Extract the [X, Y] coordinate from the center of the cell holding the provided text.  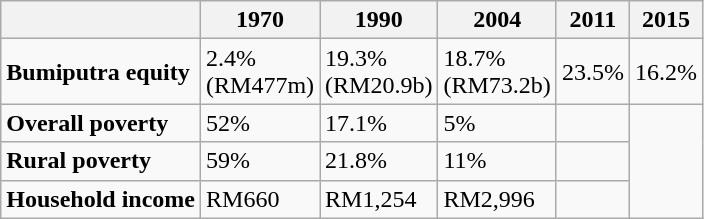
RM660 [260, 199]
Overall poverty [101, 123]
19.3%(RM20.9b) [379, 72]
52% [260, 123]
Household income [101, 199]
2011 [592, 20]
RM2,996 [497, 199]
23.5% [592, 72]
5% [497, 123]
RM1,254 [379, 199]
1970 [260, 20]
18.7%(RM73.2b) [497, 72]
21.8% [379, 161]
2015 [666, 20]
11% [497, 161]
17.1% [379, 123]
1990 [379, 20]
Rural poverty [101, 161]
59% [260, 161]
2004 [497, 20]
2.4%(RM477m) [260, 72]
Bumiputra equity [101, 72]
16.2% [666, 72]
